Output the (X, Y) coordinate of the center of the cell containing the given text.  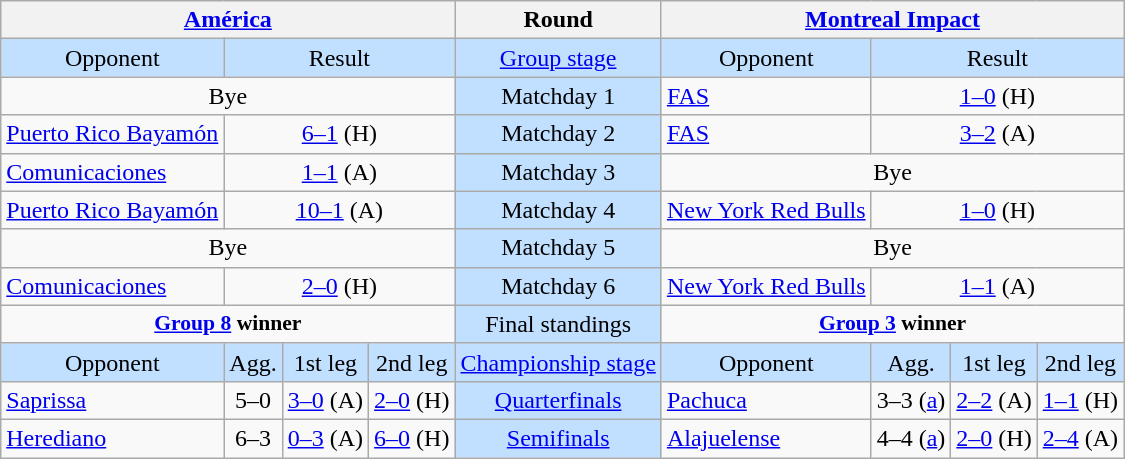
3–3 (a) (911, 400)
Championship stage (558, 362)
6–1 (H) (340, 134)
América (228, 20)
Final standings (558, 324)
Group 3 winner (892, 324)
4–4 (a) (911, 438)
2–4 (A) (1080, 438)
Pachuca (766, 400)
Group 8 winner (228, 324)
Montreal Impact (892, 20)
Saprissa (112, 400)
Matchday 3 (558, 172)
2–2 (A) (994, 400)
Matchday 1 (558, 96)
Matchday 5 (558, 248)
Group stage (558, 58)
3–2 (A) (997, 134)
6–3 (253, 438)
Matchday 6 (558, 286)
Matchday 4 (558, 210)
10–1 (A) (340, 210)
0–3 (A) (325, 438)
Quarterfinals (558, 400)
Alajuelense (766, 438)
Matchday 2 (558, 134)
1–1 (H) (1080, 400)
6–0 (H) (412, 438)
3–0 (A) (325, 400)
Semifinals (558, 438)
Herediano (112, 438)
5–0 (253, 400)
Round (558, 20)
